Capture the cell that displays the provided text and extract its [X, Y] central coordinate. 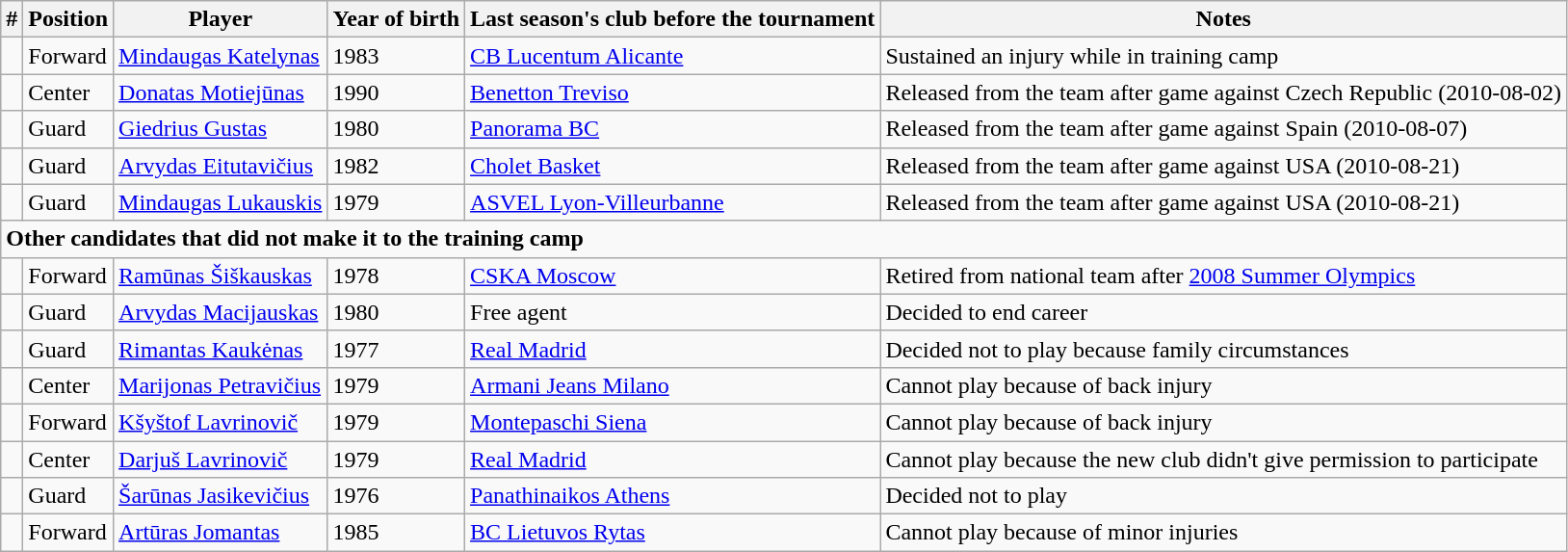
ASVEL Lyon-Villeurbanne [672, 202]
1977 [397, 349]
Decided to end career [1223, 312]
Last season's club before the tournament [672, 19]
1982 [397, 166]
Panathinaikos Athens [672, 496]
Position [68, 19]
Free agent [672, 312]
Donatas Motiejūnas [221, 92]
Released from the team after game against Czech Republic (2010-08-02) [1223, 92]
Mindaugas Katelynas [221, 56]
Kšyštof Lavrinovič [221, 422]
Cannot play because the new club didn't give permission to participate [1223, 460]
1983 [397, 56]
Rimantas Kaukėnas [221, 349]
Artūras Jomantas [221, 533]
Benetton Treviso [672, 92]
1985 [397, 533]
# [12, 19]
1976 [397, 496]
Mindaugas Lukauskis [221, 202]
Marijonas Petravičius [221, 385]
Giedrius Gustas [221, 129]
1978 [397, 276]
Darjuš Lavrinovič [221, 460]
Montepaschi Siena [672, 422]
Year of birth [397, 19]
Other candidates that did not make it to the training camp [784, 239]
Ramūnas Šiškauskas [221, 276]
Decided not to play because family circumstances [1223, 349]
Decided not to play [1223, 496]
Panorama BC [672, 129]
Armani Jeans Milano [672, 385]
CSKA Moscow [672, 276]
Retired from national team after 2008 Summer Olympics [1223, 276]
Released from the team after game against Spain (2010-08-07) [1223, 129]
BC Lietuvos Rytas [672, 533]
Player [221, 19]
Arvydas Eitutavičius [221, 166]
Cannot play because of minor injuries [1223, 533]
Arvydas Macijauskas [221, 312]
Cholet Basket [672, 166]
CB Lucentum Alicante [672, 56]
Šarūnas Jasikevičius [221, 496]
Sustained an injury while in training camp [1223, 56]
Notes [1223, 19]
1990 [397, 92]
